Provide the (X, Y) coordinate of the cell's center where the given text is located.  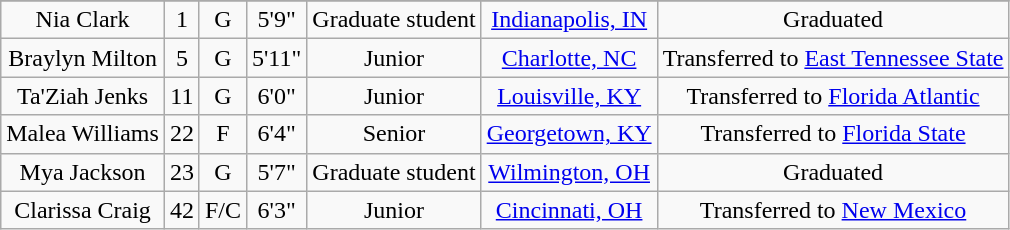
Georgetown, KY (569, 134)
Transferred to New Mexico (833, 210)
Ta'Ziah Jenks (83, 96)
Braylyn Milton (83, 58)
11 (182, 96)
Transferred to Florida State (833, 134)
6'4" (277, 134)
Clarissa Craig (83, 210)
5 (182, 58)
22 (182, 134)
5'11" (277, 58)
23 (182, 172)
6'3" (277, 210)
1 (182, 20)
F/C (222, 210)
42 (182, 210)
F (222, 134)
Nia Clark (83, 20)
Wilmington, OH (569, 172)
6'0" (277, 96)
Charlotte, NC (569, 58)
Louisville, KY (569, 96)
Mya Jackson (83, 172)
Transferred to East Tennessee State (833, 58)
5'7" (277, 172)
Transferred to Florida Atlantic (833, 96)
Cincinnati, OH (569, 210)
Malea Williams (83, 134)
Indianapolis, IN (569, 20)
5'9" (277, 20)
Senior (394, 134)
